Search for the cell housing the specified text and yield its [x, y] center coordinate. 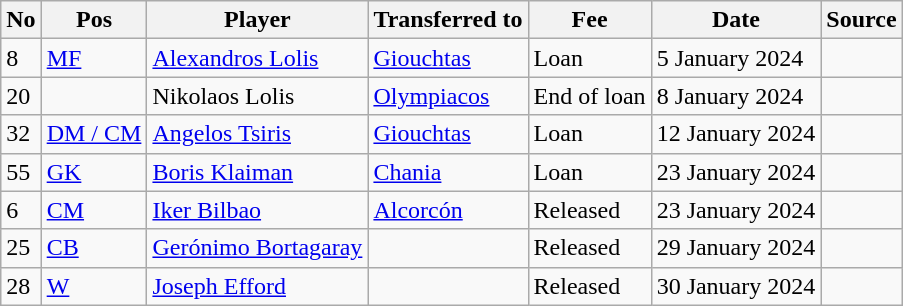
GK [94, 172]
Chania [448, 172]
Alexandros Lolis [258, 58]
Source [862, 20]
Fee [590, 20]
Transferred to [448, 20]
20 [21, 96]
DM / CM [94, 134]
Date [736, 20]
CM [94, 210]
End of loan [590, 96]
25 [21, 248]
CB [94, 248]
Boris Klaiman [258, 172]
Angelos Tsiris [258, 134]
Player [258, 20]
Iker Bilbao [258, 210]
Alcorcón [448, 210]
Pos [94, 20]
MF [94, 58]
8 [21, 58]
Olympiacos [448, 96]
W [94, 286]
Gerónimo Bortagaray [258, 248]
32 [21, 134]
Nikolaos Lolis [258, 96]
55 [21, 172]
8 January 2024 [736, 96]
12 January 2024 [736, 134]
No [21, 20]
Joseph Efford [258, 286]
29 January 2024 [736, 248]
5 January 2024 [736, 58]
28 [21, 286]
30 January 2024 [736, 286]
6 [21, 210]
